Detect which cell encompasses the target text, then output its [x, y] center coordinate. 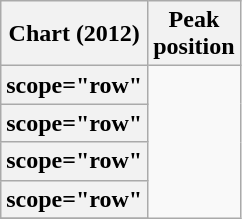
Peakposition [194, 34]
Chart (2012) [74, 34]
